Return the (x, y) coordinate for the center point of the cell that contains the specified text.  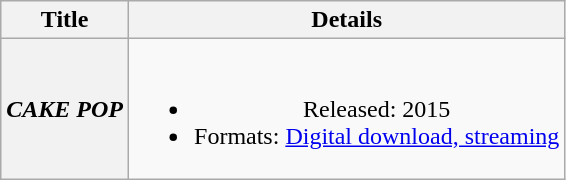
Title (65, 20)
CAKE POP (65, 109)
Details (347, 20)
Released: 2015Formats: Digital download, streaming (347, 109)
